Output the (x, y) coordinate of the center of the cell containing the given text.  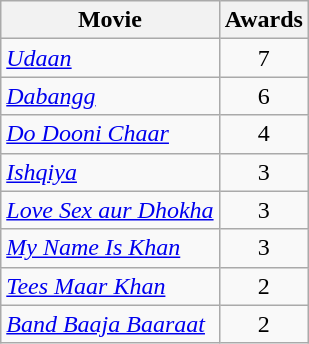
Do Dooni Chaar (110, 134)
Dabangg (110, 96)
Awards (264, 20)
7 (264, 58)
4 (264, 134)
Ishqiya (110, 172)
6 (264, 96)
Band Baaja Baaraat (110, 324)
Love Sex aur Dhokha (110, 210)
My Name Is Khan (110, 248)
Udaan (110, 58)
Tees Maar Khan (110, 286)
Movie (110, 20)
